Capture the cell that displays the provided text and extract its (x, y) central coordinate. 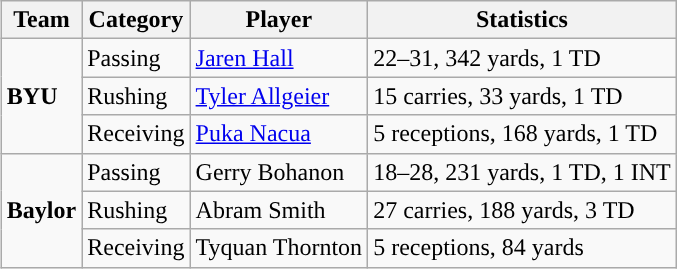
Tyler Allgeier (279, 96)
27 carries, 188 yards, 3 TD (522, 210)
Baylor (41, 210)
Player (279, 20)
15 carries, 33 yards, 1 TD (522, 96)
Abram Smith (279, 210)
5 receptions, 84 yards (522, 248)
Category (136, 20)
22–31, 342 yards, 1 TD (522, 58)
Statistics (522, 20)
BYU (41, 96)
18–28, 231 yards, 1 TD, 1 INT (522, 172)
Jaren Hall (279, 58)
Gerry Bohanon (279, 172)
5 receptions, 168 yards, 1 TD (522, 134)
Tyquan Thornton (279, 248)
Puka Nacua (279, 134)
Team (41, 20)
